Capture the cell that displays the provided text and extract its (x, y) central coordinate. 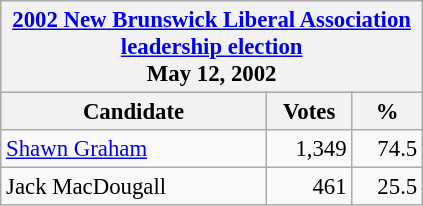
1,349 (309, 149)
74.5 (388, 149)
Votes (309, 112)
461 (309, 187)
Candidate (134, 112)
% (388, 112)
Shawn Graham (134, 149)
25.5 (388, 187)
Jack MacDougall (134, 187)
2002 New Brunswick Liberal Association leadership electionMay 12, 2002 (212, 47)
